Locate the cell with the specified text and output its (x, y) center coordinate. 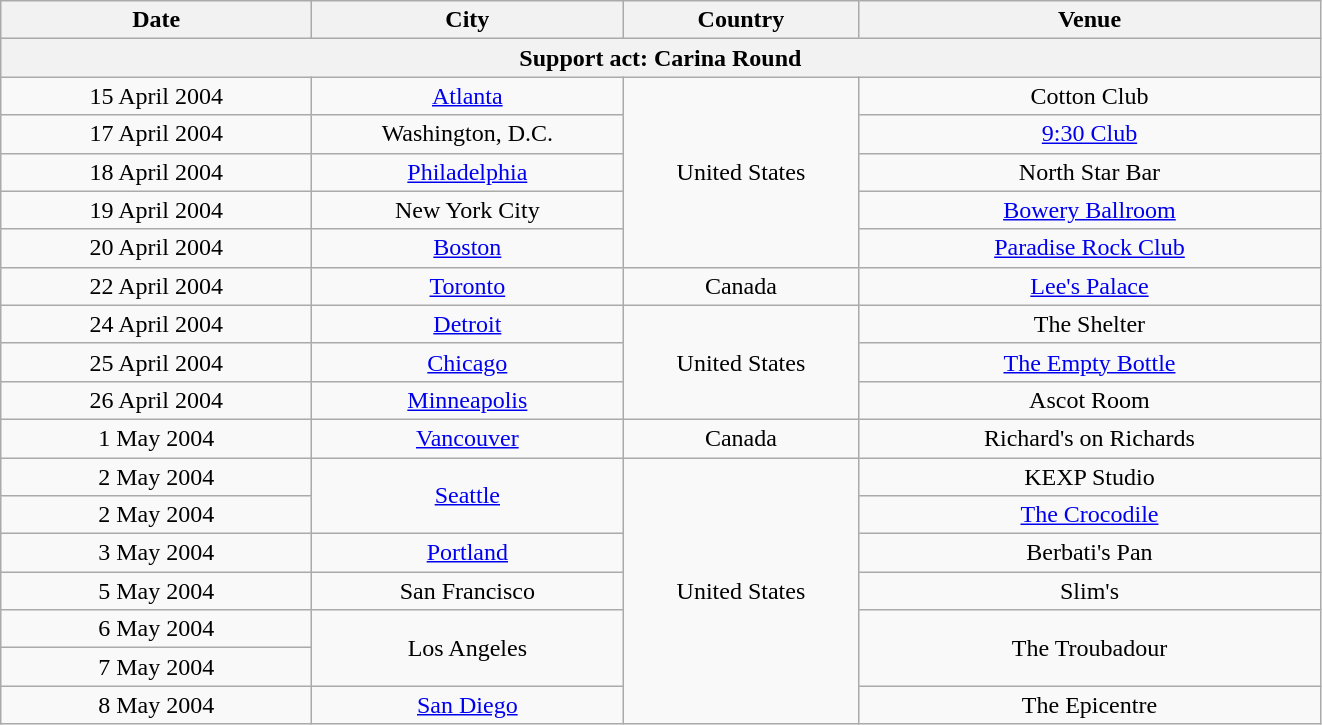
22 April 2004 (156, 286)
New York City (468, 210)
Vancouver (468, 438)
Cotton Club (1090, 96)
Slim's (1090, 591)
Paradise Rock Club (1090, 248)
Philadelphia (468, 172)
Berbati's Pan (1090, 553)
7 May 2004 (156, 667)
19 April 2004 (156, 210)
8 May 2004 (156, 705)
Venue (1090, 20)
North Star Bar (1090, 172)
Toronto (468, 286)
KEXP Studio (1090, 477)
The Crocodile (1090, 515)
The Empty Bottle (1090, 362)
Boston (468, 248)
Minneapolis (468, 400)
17 April 2004 (156, 134)
Bowery Ballroom (1090, 210)
Detroit (468, 324)
The Epicentre (1090, 705)
6 May 2004 (156, 629)
The Troubadour (1090, 648)
18 April 2004 (156, 172)
San Francisco (468, 591)
Richard's on Richards (1090, 438)
Chicago (468, 362)
Portland (468, 553)
Support act: Carina Round (660, 58)
20 April 2004 (156, 248)
Los Angeles (468, 648)
Ascot Room (1090, 400)
25 April 2004 (156, 362)
24 April 2004 (156, 324)
1 May 2004 (156, 438)
Washington, D.C. (468, 134)
Lee's Palace (1090, 286)
9:30 Club (1090, 134)
Atlanta (468, 96)
San Diego (468, 705)
Seattle (468, 496)
3 May 2004 (156, 553)
City (468, 20)
26 April 2004 (156, 400)
The Shelter (1090, 324)
5 May 2004 (156, 591)
15 April 2004 (156, 96)
Country (741, 20)
Date (156, 20)
